Determine the [X, Y] coordinate at the center of the cell enclosing the given text.  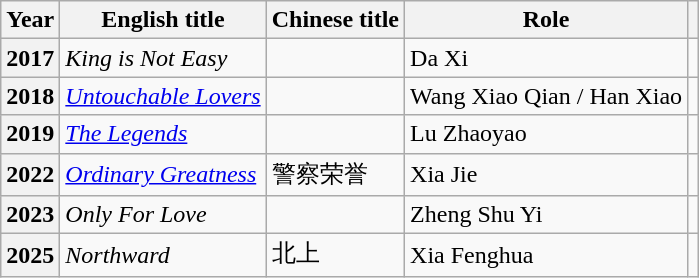
2025 [30, 256]
Untouchable Lovers [163, 96]
北上 [335, 256]
Da Xi [546, 58]
Chinese title [335, 20]
Only For Love [163, 215]
Xia Jie [546, 174]
Zheng Shu Yi [546, 215]
警察荣誉 [335, 174]
English title [163, 20]
Xia Fenghua [546, 256]
2023 [30, 215]
Year [30, 20]
Wang Xiao Qian / Han Xiao [546, 96]
2017 [30, 58]
Northward [163, 256]
King is Not Easy [163, 58]
2022 [30, 174]
Role [546, 20]
2019 [30, 134]
The Legends [163, 134]
Lu Zhaoyao [546, 134]
Ordinary Greatness [163, 174]
2018 [30, 96]
